Return (x, y) of the center of cell containing provided text 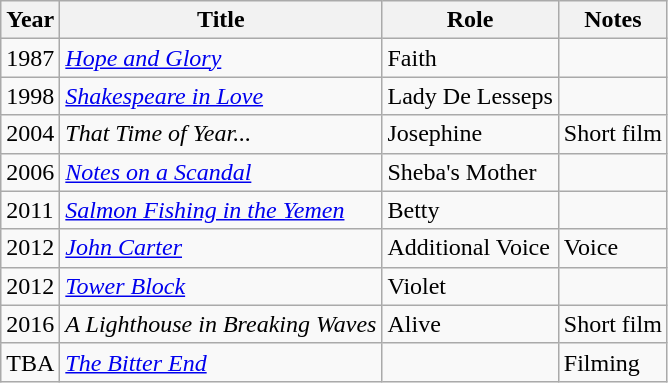
Voice (612, 248)
That Time of Year... (221, 134)
Role (470, 20)
The Bitter End (221, 362)
Additional Voice (470, 248)
Josephine (470, 134)
TBA (30, 362)
Notes (612, 20)
Faith (470, 58)
Alive (470, 324)
2006 (30, 172)
2011 (30, 210)
1987 (30, 58)
1998 (30, 96)
Hope and Glory (221, 58)
Betty (470, 210)
Lady De Lesseps (470, 96)
Title (221, 20)
Sheba's Mother (470, 172)
Salmon Fishing in the Yemen (221, 210)
2016 (30, 324)
John Carter (221, 248)
Filming (612, 362)
Violet (470, 286)
Tower Block (221, 286)
2004 (30, 134)
Shakespeare in Love (221, 96)
Notes on a Scandal (221, 172)
A Lighthouse in Breaking Waves (221, 324)
Year (30, 20)
